Locate the cell with the specified text and output its (x, y) center coordinate. 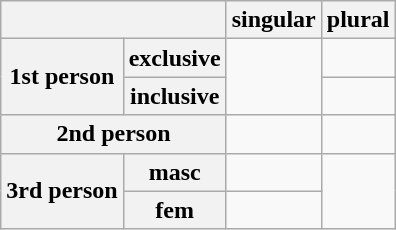
3rd person (62, 191)
plural (358, 20)
singular (274, 20)
1st person (62, 77)
exclusive (174, 58)
inclusive (174, 96)
fem (174, 210)
2nd person (114, 134)
masc (174, 172)
